Search for the cell housing the specified text and yield its [X, Y] center coordinate. 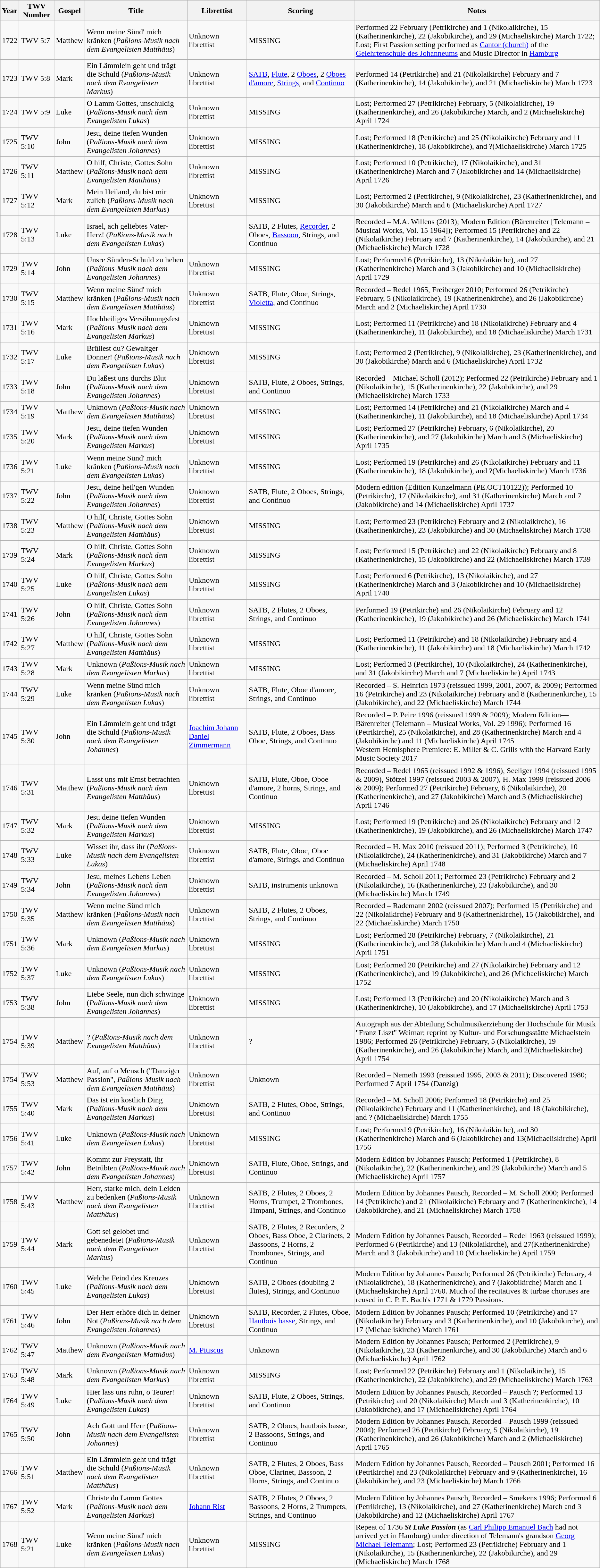
SATB, 2 Oboes, hautbois basse, 2 Bassoons, Strings, and Continuo [301, 1435]
Wenn meine Sünd mich kränken (Paßions-Musik nach dem Evangelisten Lukas) [136, 694]
1734 [10, 412]
1726 [10, 171]
TWV 5:32 [37, 826]
1759 [10, 1244]
1747 [10, 826]
TWV 5:37 [37, 974]
SATB, Flute, Oboe d'amore, Strings, and Continuo [301, 694]
Lost; Performed 2 (Petrikirche), 9 (Nikolaikirche), 23 (Katherinenkirche), and 30 (Jakobikirche) March and 6 (Michaeliskirche) April 1732 [477, 357]
Lost; Performed 6 (Petrikirche), 13 (Nikolaikirche), and 27 (Katherinenkirche) March and 3 (Jakobikirche) and 10 (Michaeliskirche) April 1740 [477, 585]
SATB, Flute, 2 Oboes, Bass Oboe, Strings, and Continuo [301, 736]
Lost; Performed 3 (Petrikirche), 10 (Nikolaikirche), 24 (Katherinenkirche), and 31 (Jakobikirche) March and 7 (Michaeliskirche) April 1743 [477, 669]
1755 [10, 1109]
1767 [10, 1506]
? [301, 1041]
1731 [10, 327]
TWV 5:16 [37, 327]
Lost; Performed 2 (Petrikirche), 9 (Nikolaikirche), 23 (Katherinenkirche), and 30 (Jakobikirche) March and 6 (Michaeliskirche) April 1727 [477, 201]
TWV 5:49 [37, 1401]
Ein Lämmlein geht und trägt die Schuld (Paßions-Musik nach dem Evangelisten Johannes) [136, 736]
TWV 5:15 [37, 298]
Lost; Performed 10 (Petrikirche), 17 (Nikolaikirche), and 31 (Katherinenkirche) March and 7 (Jakobikirche) and 14 (Michaeliskirche) April 1726 [477, 171]
Der Herr erhöre dich in deiner Not (Paßions-Musik nach dem Evangelisten Johannes) [136, 1320]
1764 [10, 1401]
1766 [10, 1472]
1748 [10, 855]
Wenn meine Sünd mich kränken (Paßions-Musik nach dem Evangelisten Matthäus) [136, 915]
Scoring [301, 11]
Lost; Performed 23 (Petrikirche) February and 2 (Nikolaikirche), 16 (Katherinenkirche), 23 (Jakobikirche) and 30 (Michaeliskirche) March 1738 [477, 526]
TWV 5:31 [37, 788]
TWV 5:26 [37, 614]
Performed 14 (Petrikirche) and 21 (Nikolaikirche) February and 7 (Katherinenkirche), 14 (Jakobikirche), and 21 (Michaeliskirche) March 1723 [477, 78]
Lost; Performed 6 (Petrikirche), 13 (Nikolaikirche), and 27 (Katherinenkirche) March and 3 (Jakobikirche) and 10 (Michaeliskirche) April 1729 [477, 268]
TWV 5:39 [37, 1041]
M. Pitiscus [217, 1350]
TWV 5:47 [37, 1350]
TWV 5:34 [37, 885]
TWV 5:41 [37, 1138]
? (Paßions-Musik nach dem Evangelisten Matthäus) [136, 1041]
1736 [10, 467]
1737 [10, 496]
Johann Rist [217, 1506]
TWV 5:8 [37, 78]
TWV Number [37, 11]
Israel, ach geliebtes Vater-Herz! (Paßions-Musik nach dem Evangelisten Lukas) [136, 235]
Lost; Performed 27 (Petrikirche) February, 6 (Nikolaikirche), 20 (Katherinenkirche), and 27 (Jakobikirche) March and 3 (Michaeliskirche) April 1735 [477, 437]
Hochheiliges Versöhnungsfest (Paßions-Musik nach dem Evangelisten Markus) [136, 327]
1757 [10, 1168]
TWV 5:22 [37, 496]
SATB, 2 Flutes, Recorder, 2 Oboes, Bassoon, Strings, and Continuo [301, 235]
1738 [10, 526]
1724 [10, 112]
1762 [10, 1350]
TWV 5:40 [37, 1109]
Auf, auf o Mensch ("Danziger Passion", Paßions-Musik nach dem Evangelisten Matthäus) [136, 1079]
TWV 5:42 [37, 1168]
Joachim Johann Daniel Zimmermann [217, 736]
TWV 5:51 [37, 1472]
Herr, starke mich, dein Leiden zu bedenken (Paßions-Musik nach dem Evangelisten Matthäus) [136, 1202]
1768 [10, 1545]
SATB, Flute, Oboe, Oboe d'amore, Strings, and Continuo [301, 855]
1752 [10, 974]
O hilf, Christe, Gottes Sohn (Paßions-Musik nach dem Evangelisten Lukas) [136, 585]
1741 [10, 614]
TWV 5:33 [37, 855]
Christe du Lamm Gottes (Paßions-Musik nach dem Evangelisten Markus) [136, 1506]
1742 [10, 644]
Jesu deine tiefen Wunden (Paßions-Musik nach dem Evangelisten Markus) [136, 826]
Lost; Performed 22 (Petrikirche) February and 1 (Nikolaikirche), 15 (Katherinenkirche), 22 (Jakobikirche), and 29 (Michaeliskirche) March 1763 [477, 1375]
TWV 5:30 [37, 736]
TWV 5:24 [37, 555]
Lost; Performed 11 (Petrikirche) and 18 (Nikolaikirche) February and 4 (Katherinenkirche), 11 (Jakobikirche) and 18 (Michaeliskirche) March 1742 [477, 644]
1735 [10, 437]
Das ist ein kostlich Ding (Paßions-Musik nach dem Evangelisten Markus) [136, 1109]
TWV 5:38 [37, 1003]
1746 [10, 788]
SATB, 2 Flutes, 2 Oboes, Bass Oboe, Clarinet, Bassoon, 2 Horns, Strings, and Continuo [301, 1472]
1745 [10, 736]
TWV 5:11 [37, 171]
TWV 5:12 [37, 201]
Notes [477, 11]
1749 [10, 885]
Du laßest uns durchs Blut (Paßions-Musik nach dem Evangelisten Johannes) [136, 387]
1760 [10, 1286]
SATB, 2 Flutes, 2 Recorders, 2 Oboes, Bass Oboe, 2 Clarinets, 2 Bassoons, 2 Horns, 2 Trombones, Strings, and Continuo [301, 1244]
1732 [10, 357]
Welche Feind des Kreuzes (Paßions-Musik nach dem Evangelisten Lukas) [136, 1286]
TWV 5:17 [37, 357]
Jesu, deine tiefen Wunden (Paßions-Musik nach dem Evangelisten Johannes) [136, 142]
Lost; Performed 14 (Petrikirche) and 21 (Nikolaikirche) March and 4 (Katherinenkirche), 11 (Jakobikirche), and 18 (Michaeliskirche) April 1734 [477, 412]
TWV 5:10 [37, 142]
SATB, 2 Oboes (doubling 2 flutes), Strings, and Continuo [301, 1286]
TWV 5:9 [37, 112]
SATB, instruments unknown [301, 885]
1758 [10, 1202]
Lost; Performed 11 (Petrikirche) and 18 (Nikolaikirche) February and 4 (Katherinenkirche), 11 (Jakobikirche), and 18 (Michaeliskirche) March 1731 [477, 327]
Unsre Sünden-Schuld zu heben (Paßions-Musik nach dem Evangelisten Johannes) [136, 268]
TWV 5:43 [37, 1202]
TWV 5:20 [37, 437]
1733 [10, 387]
1739 [10, 555]
TWV 5:52 [37, 1506]
1751 [10, 944]
O hilf, Christe, Gottes Sohn (Paßions-Musik nach dem Evangelisten Johannes) [136, 614]
Recorded – Nemeth 1993 (reissued 1995, 2003 & 2011); Discovered 1980; Performed 7 April 1754 (Danzig) [477, 1079]
SATB, Flute, Oboe, Strings, and Continuo [301, 1168]
1763 [10, 1375]
TWV 5:35 [37, 915]
TWV 5:50 [37, 1435]
Brüllest du? Gewaltger Donner! (Paßions-Musik nach dem Evangelisten Lukas) [136, 357]
Hier lass uns ruhn, o Teurer! (Paßions-Musik nach dem Evangelisten Lukas) [136, 1401]
Year [10, 11]
Ein Lämmlein geht und trägt die Schuld (Paßions-Musik nach dem Evangelisten Markus) [136, 78]
Gospel [70, 11]
1728 [10, 235]
1740 [10, 585]
TWV 5:27 [37, 644]
Title [136, 11]
Jesu, deine tiefen Wunden (Paßions-Musik nach dem Evangelisten Markus) [136, 437]
Liebe Seele, nun dich schwinge (Paßions-Musik nach dem Evangelisten Johannes) [136, 1003]
Jesu, meines Lebens Leben (Paßions-Musik nach dem Evangelisten Johannes) [136, 885]
TWV 5:28 [37, 669]
1729 [10, 268]
TWV 5:7 [37, 40]
Performed 19 (Petrikirche) and 26 (Nikolaikirche) February and 12 (Katherinenkirche), 19 (Jakobikirche) and 26 (Michaeliskirche) March 1741 [477, 614]
1765 [10, 1435]
SATB, 2 Flutes, 2 Oboes, 2 Horns, Trumpet, 2 Trombones, Timpani, Strings, and Continuo [301, 1202]
SATB, 2 Flutes, 2 Oboes, 2 Bassoons, 2 Horns, 2 Trumpets, Strings, and Continuo [301, 1506]
TWV 5:44 [37, 1244]
Librettist [217, 11]
1750 [10, 915]
1743 [10, 669]
Wisset ihr, dass ihr (Paßions-Musik nach dem Evangelisten Lukas) [136, 855]
1744 [10, 694]
SATB, Flute, 2 Oboes, 2 Oboes d'amore, Strings, and Continuo [301, 78]
Ach Gott und Herr (Paßions-Musik nach dem Evangelisten Johannes) [136, 1435]
1761 [10, 1320]
Mein Heiland, du bist mir zulieb (Paßions-Musik nach dem Evangelisten Markus) [136, 201]
Jesu, deine heil'gen Wunden (Paßions-Musik nach dem Evangelisten Johannes) [136, 496]
Gott sei gelobet und gebenedeiet (Paßions-Musik nach dem Evangelisten Markus) [136, 1244]
1723 [10, 78]
1722 [10, 40]
SATB, Recorder, 2 Flutes, Oboe, Hautbois basse, Strings, and Continuo [301, 1320]
Lost; Performed 13 (Petrikirche) and 20 (Nikolaikirche) March and 3 (Katherinenkirche), 10 (Jakobikirche), and 17 (Michaeliskirche) April 1753 [477, 1003]
TWV 5:48 [37, 1375]
Lost; Performed 15 (Petrikirche) and 22 (Nikolaikirche) February and 8 (Katherinenkirche), 15 (Jakobikirche) and 22 (Michaeliskirche) March 1739 [477, 555]
Lost; Performed 9 (Petrikirche), 16 (Nikolaikirche), and 30 (Katherinenkirche) March and 6 (Jakobikirche) and 13(Michaeliskirche) April 1756 [477, 1138]
SATB, Flute, Oboe, Oboe d'amore, 2 horns, Strings, and Continuo [301, 788]
O hilf, Christe, Gottes Sohn (Paßions-Musik nach dem Evangelisten Markus) [136, 555]
1727 [10, 201]
TWV 5:18 [37, 387]
1725 [10, 142]
TWV 5:36 [37, 944]
TWV 5:46 [37, 1320]
Lost; Performed 18 (Petrikirche) and 25 (Nikolaikirche) February and 11 (Katherinenkirche), 18 (Jakobikirche), and ?(Michaeliskirche) March 1725 [477, 142]
TWV 5:53 [37, 1079]
O Lamm Gottes, unschuldig (Paßions-Musik nach dem Evangelisten Lukas) [136, 112]
1756 [10, 1138]
1753 [10, 1003]
Lost; Performed 19 (Petrikirche) and 26 (Nikolaikirche) February and 12 (Katherinenkirche), 19 (Jakobikirche), and 26 (Michaeliskirche) March 1747 [477, 826]
TWV 5:45 [37, 1286]
Lost; Performed 27 (Petrikirche) February, 5 (Nikolaikirche), 19 (Katherinenkirche), and 26 (Jakobikirche) March, and 2 (Michaeliskirche) April 1724 [477, 112]
Lost; Performed 19 (Petrikirche) and 26 (Nikolaikirche) February and 11 (Katherinenkirche), 18 (Jakobikirche), and ?(Michaeliskirche) March 1736 [477, 467]
Ein Lämmlein geht und trägt die Schuld (Paßions-Musik nach dem Evangelisten Matthäus) [136, 1472]
TWV 5:19 [37, 412]
Lasst uns mit Ernst betrachten (Paßions-Musik nach dem Evangelisten Matthäus) [136, 788]
Lost; Performed 28 (Petrikirche) February, 7 (Nikolaikirche), 21 (Katherinenkirche), and 28 (Jakobikirche) March and 4 (Michaeliskirche) April 1751 [477, 944]
TWV 5:23 [37, 526]
1730 [10, 298]
TWV 5:29 [37, 694]
SATB, 2 Flutes, Oboe, Strings, and Continuo [301, 1109]
TWV 5:25 [37, 585]
TWV 5:14 [37, 268]
SATB, Flute, Oboe, Strings, Violetta, and Continuo [301, 298]
TWV 5:13 [37, 235]
Kommt zur Freystatt, ihr Betrübten (Paßions-Musik nach dem Evangelisten Johannes) [136, 1168]
